Return (x, y) of the center of cell containing provided text 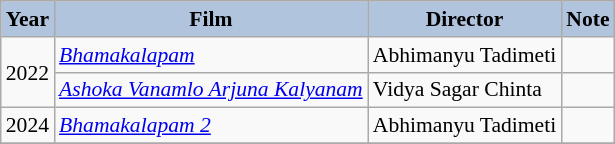
2024 (28, 126)
Note (588, 19)
2022 (28, 72)
Ashoka Vanamlo Arjuna Kalyanam (211, 90)
Film (211, 19)
Vidya Sagar Chinta (464, 90)
Bhamakalapam 2 (211, 126)
Year (28, 19)
Bhamakalapam (211, 55)
Director (464, 19)
